Return [x, y] of the center of cell containing provided text 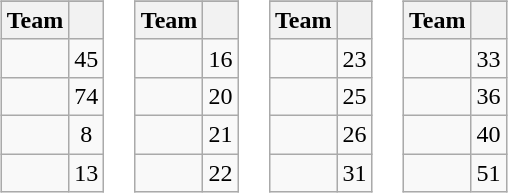
51 [488, 173]
20 [220, 96]
13 [86, 173]
31 [354, 173]
36 [488, 96]
23 [354, 58]
16 [220, 58]
25 [354, 96]
45 [86, 58]
26 [354, 134]
22 [220, 173]
8 [86, 134]
33 [488, 58]
74 [86, 96]
40 [488, 134]
21 [220, 134]
